Locate the cell with the specified text and output its (X, Y) center coordinate. 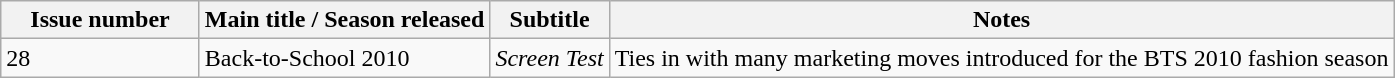
Ties in with many marketing moves introduced for the BTS 2010 fashion season (1002, 58)
Issue number (100, 20)
28 (100, 58)
Notes (1002, 20)
Back-to-School 2010 (344, 58)
Subtitle (550, 20)
Main title / Season released (344, 20)
Screen Test (550, 58)
